Find where the given text appears and provide that cell's center as [x, y] coordinate. 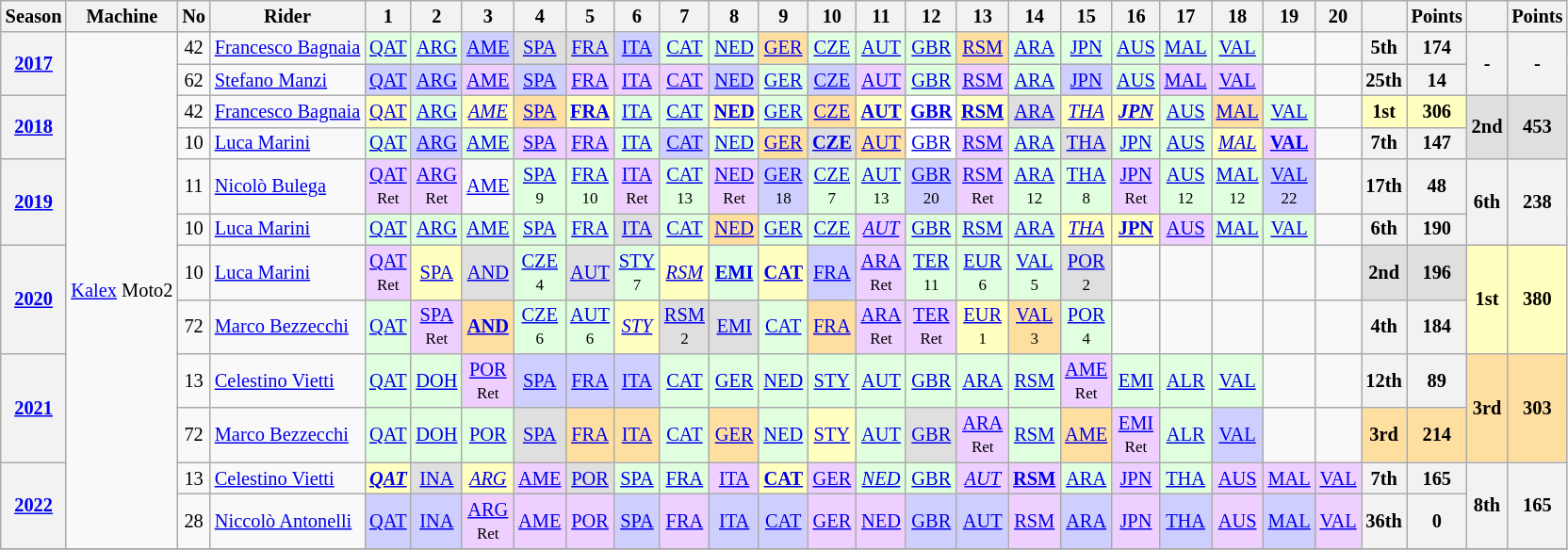
2018 [34, 126]
No [194, 16]
48 [1437, 186]
89 [1437, 380]
9 [783, 16]
EUR6 [982, 272]
18 [1238, 16]
VAL5 [1035, 272]
Kalex Moto2 [122, 290]
AUS12 [1185, 186]
2019 [34, 202]
AUT6 [590, 327]
POR2 [1086, 272]
5th [1384, 48]
453 [1537, 126]
2021 [34, 407]
SPA9 [539, 186]
Rider [287, 16]
5 [590, 16]
19 [1289, 16]
AUT13 [882, 186]
28 [194, 521]
20 [1338, 16]
25th [1384, 80]
2 [436, 16]
Season [34, 16]
JPNRet [1135, 186]
PORRet [488, 380]
MAL12 [1238, 186]
3 [488, 16]
Niccolò Antonelli [287, 521]
CAT13 [684, 186]
VAL22 [1289, 186]
12th [1384, 380]
TER11 [931, 272]
238 [1537, 202]
2017 [34, 64]
GBR20 [931, 186]
RSMRet [982, 186]
306 [1437, 111]
8th [1487, 505]
147 [1437, 143]
4 [539, 16]
FRA10 [590, 186]
EMIRet [1135, 435]
POR4 [1086, 327]
16 [1135, 16]
GER18 [783, 186]
NEDRet [735, 186]
ITARet [637, 186]
2022 [34, 505]
15 [1086, 16]
THA8 [1086, 186]
CZE7 [832, 186]
303 [1537, 407]
380 [1537, 299]
214 [1437, 435]
8 [735, 16]
SPARet [436, 327]
Stefano Manzi [287, 80]
4th [1384, 327]
CZE6 [539, 327]
RSM2 [684, 327]
12 [931, 16]
190 [1437, 229]
TERRet [931, 327]
6 [637, 16]
17 [1185, 16]
196 [1437, 272]
VAL3 [1035, 327]
STY7 [637, 272]
184 [1437, 327]
Machine [122, 16]
2020 [34, 299]
EUR1 [982, 327]
17th [1384, 186]
ARA12 [1035, 186]
36th [1384, 521]
62 [194, 80]
Nicolò Bulega [287, 186]
1 [388, 16]
AMERet [1086, 380]
7 [684, 16]
0 [1437, 521]
CZE4 [539, 272]
174 [1437, 48]
